Extract the (x, y) coordinate from the center of the cell holding the provided text.  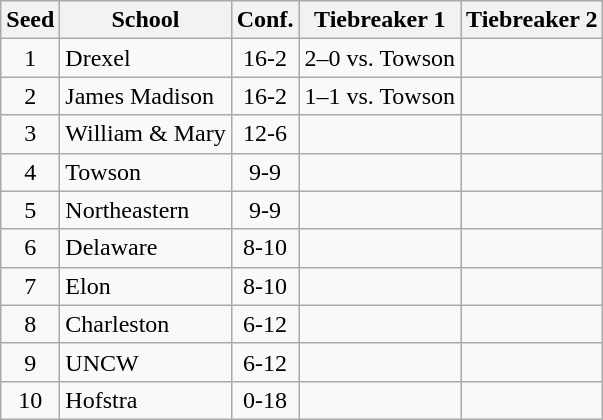
2 (30, 96)
Seed (30, 20)
James Madison (146, 96)
6 (30, 248)
Delaware (146, 248)
Conf. (265, 20)
Charleston (146, 324)
Tiebreaker 2 (532, 20)
Northeastern (146, 210)
4 (30, 172)
5 (30, 210)
8 (30, 324)
12-6 (265, 134)
Tiebreaker 1 (380, 20)
Hofstra (146, 400)
7 (30, 286)
3 (30, 134)
Elon (146, 286)
William & Mary (146, 134)
2–0 vs. Towson (380, 58)
Drexel (146, 58)
10 (30, 400)
UNCW (146, 362)
1 (30, 58)
Towson (146, 172)
School (146, 20)
1–1 vs. Towson (380, 96)
9 (30, 362)
0-18 (265, 400)
